Identify which cell holds the provided text, then report its (x, y) central coordinate. 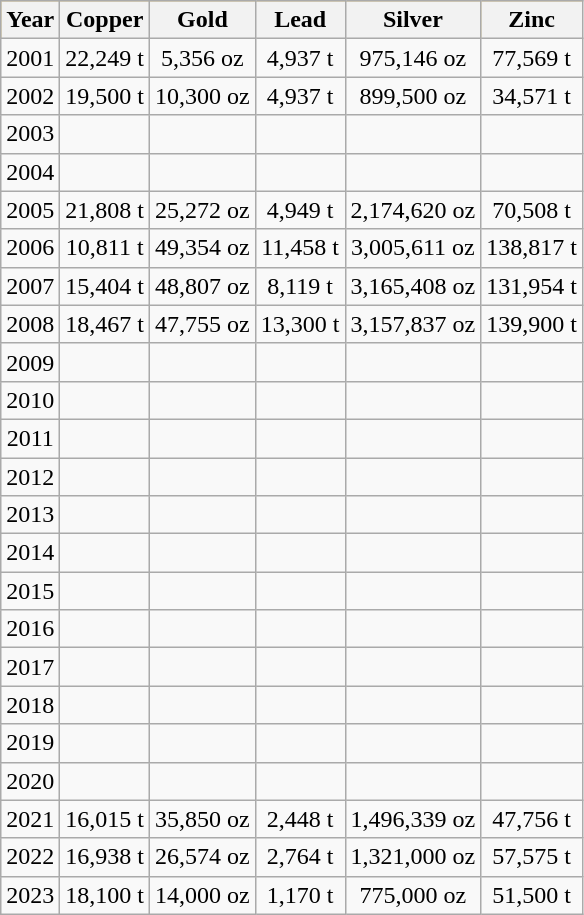
2023 (30, 895)
14,000 oz (203, 895)
1,170 t (300, 895)
Copper (105, 20)
2004 (30, 172)
16,015 t (105, 819)
2010 (30, 400)
18,467 t (105, 324)
2,764 t (300, 857)
2003 (30, 134)
Zinc (532, 20)
15,404 t (105, 286)
2008 (30, 324)
2015 (30, 591)
2007 (30, 286)
2012 (30, 477)
3,165,408 oz (413, 286)
775,000 oz (413, 895)
77,569 t (532, 58)
34,571 t (532, 96)
2002 (30, 96)
2011 (30, 438)
2,174,620 oz (413, 210)
5,356 oz (203, 58)
2018 (30, 705)
2014 (30, 553)
70,508 t (532, 210)
139,900 t (532, 324)
25,272 oz (203, 210)
13,300 t (300, 324)
899,500 oz (413, 96)
975,146 oz (413, 58)
2019 (30, 743)
21,808 t (105, 210)
2005 (30, 210)
3,157,837 oz (413, 324)
2021 (30, 819)
10,300 oz (203, 96)
131,954 t (532, 286)
2022 (30, 857)
22,249 t (105, 58)
2013 (30, 515)
49,354 oz (203, 248)
16,938 t (105, 857)
2009 (30, 362)
2006 (30, 248)
57,575 t (532, 857)
26,574 oz (203, 857)
18,100 t (105, 895)
138,817 t (532, 248)
2,448 t (300, 819)
35,850 oz (203, 819)
2001 (30, 58)
2016 (30, 629)
2020 (30, 781)
8,119 t (300, 286)
Year (30, 20)
4,949 t (300, 210)
19,500 t (105, 96)
Lead (300, 20)
10,811 t (105, 248)
3,005,611 oz (413, 248)
1,321,000 oz (413, 857)
48,807 oz (203, 286)
Silver (413, 20)
47,756 t (532, 819)
47,755 oz (203, 324)
1,496,339 oz (413, 819)
Gold (203, 20)
2017 (30, 667)
11,458 t (300, 248)
51,500 t (532, 895)
